Return the (x, y) coordinate for the center point of the cell that contains the specified text.  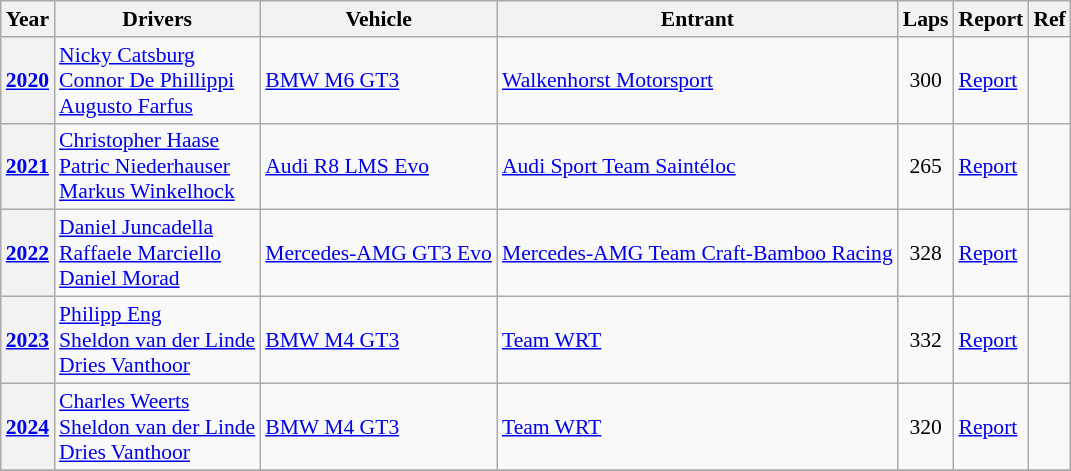
Daniel Juncadella Raffaele Marciello Daniel Morad (157, 254)
Drivers (157, 19)
328 (926, 254)
332 (926, 340)
300 (926, 80)
Entrant (698, 19)
2023 (28, 340)
Vehicle (378, 19)
Christopher Haase Patric Niederhauser Markus Winkelhock (157, 166)
Audi R8 LMS Evo (378, 166)
Ref (1049, 19)
Philipp Eng Sheldon van der Linde Dries Vanthoor (157, 340)
Year (28, 19)
2021 (28, 166)
Nicky Catsburg Connor De Phillippi Augusto Farfus (157, 80)
Audi Sport Team Saintéloc (698, 166)
320 (926, 426)
Laps (926, 19)
2024 (28, 426)
Charles Weerts Sheldon van der Linde Dries Vanthoor (157, 426)
BMW M6 GT3 (378, 80)
265 (926, 166)
Walkenhorst Motorsport (698, 80)
2020 (28, 80)
Mercedes-AMG GT3 Evo (378, 254)
2022 (28, 254)
Mercedes-AMG Team Craft-Bamboo Racing (698, 254)
